Identify which cell holds the provided text, then report its [X, Y] central coordinate. 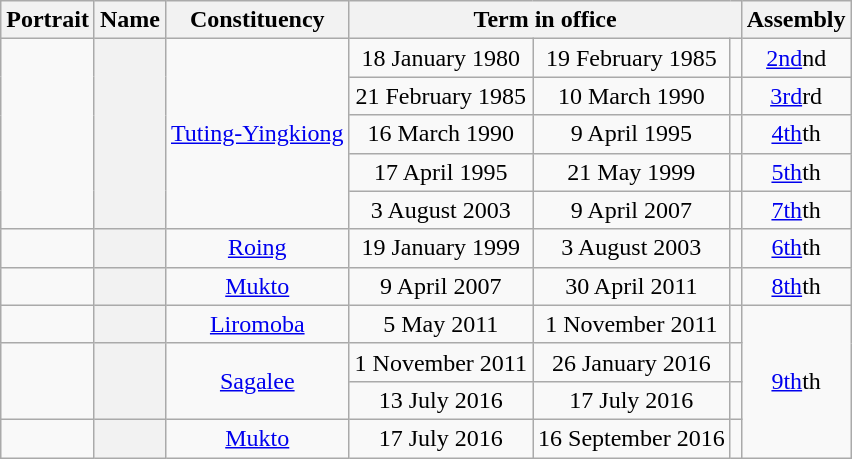
8thth [796, 286]
5thth [796, 172]
Constituency [257, 20]
4thth [796, 134]
19 February 1985 [631, 58]
3rdrd [796, 96]
Portrait [48, 20]
9 April 1995 [631, 134]
13 July 2016 [440, 400]
6thth [796, 248]
26 January 2016 [631, 362]
21 May 1999 [631, 172]
19 January 1999 [440, 248]
18 January 1980 [440, 58]
7thth [796, 210]
2ndnd [796, 58]
Roing [257, 248]
Liromoba [257, 324]
Name [130, 20]
10 March 1990 [631, 96]
Tuting-Yingkiong [257, 134]
16 September 2016 [631, 438]
30 April 2011 [631, 286]
Sagalee [257, 381]
16 March 1990 [440, 134]
Term in office [545, 20]
5 May 2011 [440, 324]
9thth [796, 381]
21 February 1985 [440, 96]
17 April 1995 [440, 172]
Assembly [796, 20]
